Determine the [X, Y] coordinate at the center of the cell enclosing the given text.  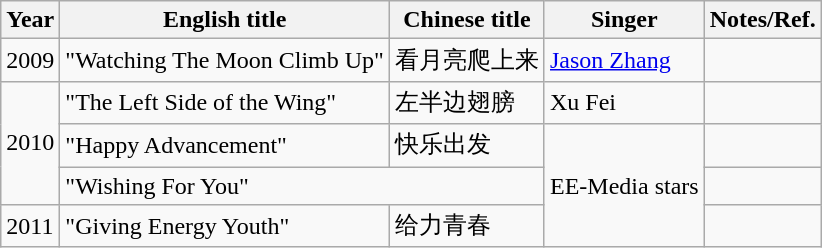
"Watching The Moon Climb Up" [225, 60]
左半边翅膀 [466, 102]
看月亮爬上来 [466, 60]
Year [30, 20]
"Giving Energy Youth" [225, 226]
English title [225, 20]
快乐出发 [466, 146]
2010 [30, 142]
Xu Fei [624, 102]
2011 [30, 226]
2009 [30, 60]
Notes/Ref. [762, 20]
"The Left Side of the Wing" [225, 102]
"Happy Advancement" [225, 146]
EE-Media stars [624, 186]
Chinese title [466, 20]
给力青春 [466, 226]
Singer [624, 20]
Jason Zhang [624, 60]
"Wishing For You" [302, 185]
